Capture the cell that displays the provided text and extract its (X, Y) central coordinate. 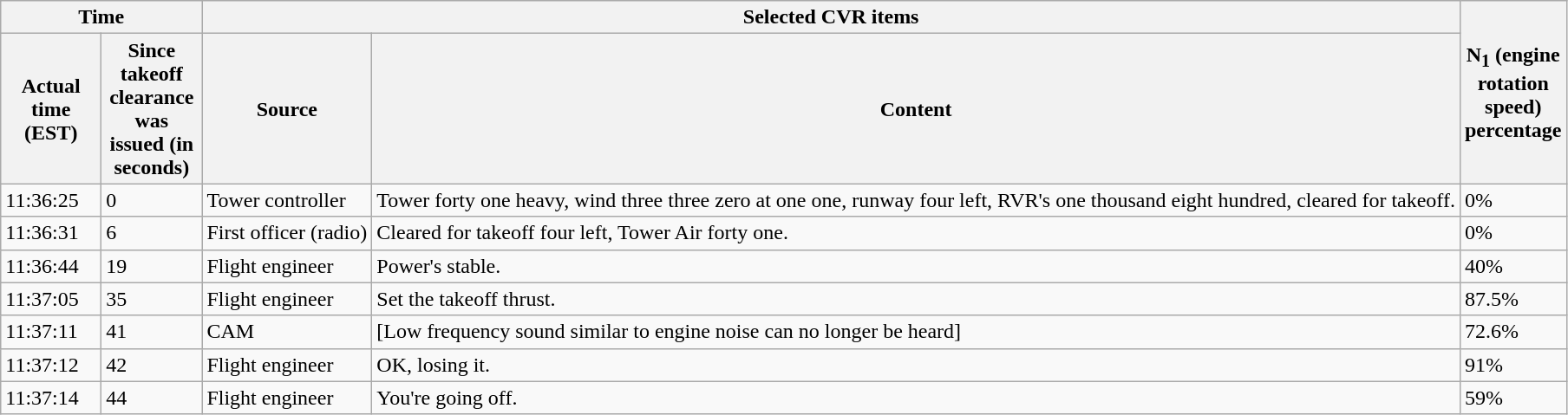
40% (1512, 266)
Selected CVR items (831, 17)
87.5% (1512, 299)
11:37:12 (51, 365)
Set the takeoff thrust. (916, 299)
19 (152, 266)
6 (152, 233)
Actual time (EST) (51, 109)
11:36:44 (51, 266)
91% (1512, 365)
11:37:05 (51, 299)
Time (101, 17)
Cleared for takeoff four left, Tower Air forty one. (916, 233)
11:37:14 (51, 398)
CAM (287, 332)
Tower forty one heavy, wind three three zero at one one, runway four left, RVR's one thousand eight hundred, cleared for takeoff. (916, 200)
11:36:31 (51, 233)
Content (916, 109)
0 (152, 200)
Since takeoff clearance was issued (in seconds) (152, 109)
35 (152, 299)
72.6% (1512, 332)
First officer (radio) (287, 233)
44 (152, 398)
59% (1512, 398)
You're going off. (916, 398)
11:37:11 (51, 332)
N1 (engine rotation speed) percentage (1512, 92)
42 (152, 365)
Tower controller (287, 200)
[Low frequency sound similar to engine noise can no longer be heard] (916, 332)
Power's stable. (916, 266)
11:36:25 (51, 200)
OK, losing it. (916, 365)
41 (152, 332)
Source (287, 109)
